Output the [X, Y] coordinate of the center of the cell containing the given text.  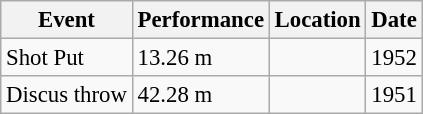
1951 [394, 95]
Date [394, 20]
Performance [200, 20]
Discus throw [66, 95]
Event [66, 20]
42.28 m [200, 95]
1952 [394, 58]
13.26 m [200, 58]
Location [318, 20]
Shot Put [66, 58]
